Output the (X, Y) coordinate of the center of the cell containing the given text.  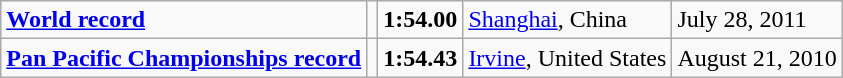
World record (184, 20)
Irvine, United States (568, 58)
1:54.43 (420, 58)
Pan Pacific Championships record (184, 58)
August 21, 2010 (757, 58)
July 28, 2011 (757, 20)
Shanghai, China (568, 20)
1:54.00 (420, 20)
